Identify which cell holds the provided text, then report its (X, Y) central coordinate. 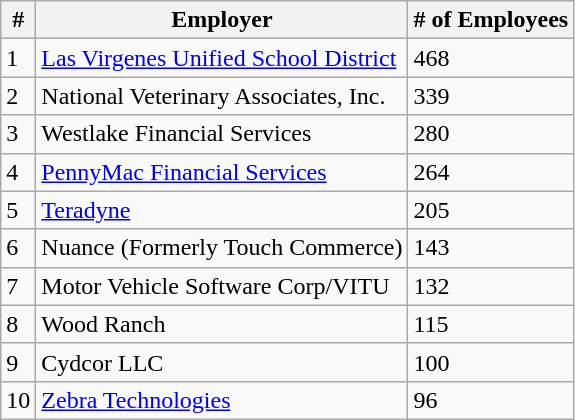
8 (18, 324)
Employer (222, 20)
Las Virgenes Unified School District (222, 58)
468 (491, 58)
339 (491, 96)
132 (491, 286)
Nuance (Formerly Touch Commerce) (222, 248)
9 (18, 362)
Westlake Financial Services (222, 134)
115 (491, 324)
143 (491, 248)
# (18, 20)
264 (491, 172)
3 (18, 134)
National Veterinary Associates, Inc. (222, 96)
205 (491, 210)
96 (491, 400)
1 (18, 58)
PennyMac Financial Services (222, 172)
2 (18, 96)
Motor Vehicle Software Corp/VITU (222, 286)
Cydcor LLC (222, 362)
10 (18, 400)
Teradyne (222, 210)
Zebra Technologies (222, 400)
280 (491, 134)
5 (18, 210)
6 (18, 248)
100 (491, 362)
4 (18, 172)
Wood Ranch (222, 324)
7 (18, 286)
# of Employees (491, 20)
